Find where the given text appears and provide that cell's center as [X, Y] coordinate. 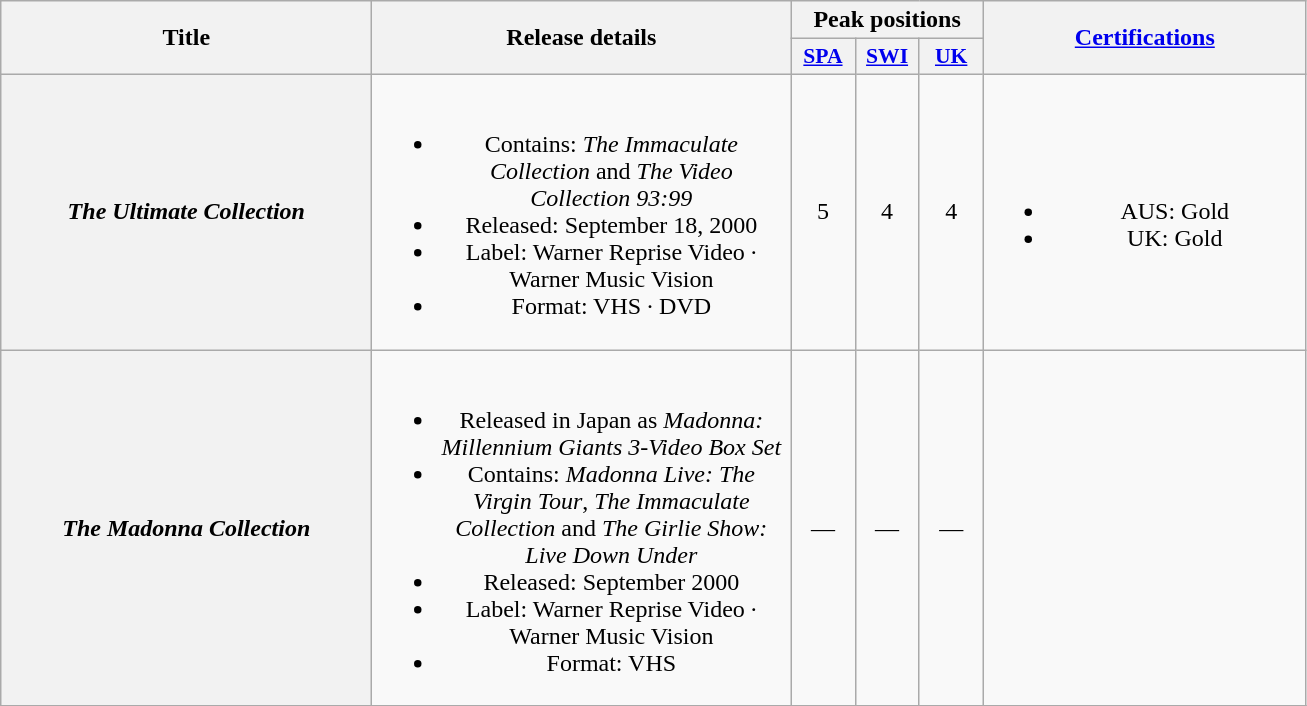
SPA [823, 57]
The Madonna Collection [186, 528]
Certifications [1144, 38]
SWI [887, 57]
AUS: GoldUK: Gold [1144, 212]
Release details [582, 38]
Peak positions [887, 20]
5 [823, 212]
Title [186, 38]
UK [951, 57]
The Ultimate Collection [186, 212]
